Return the (X, Y) coordinate for the center point of the cell that contains the specified text.  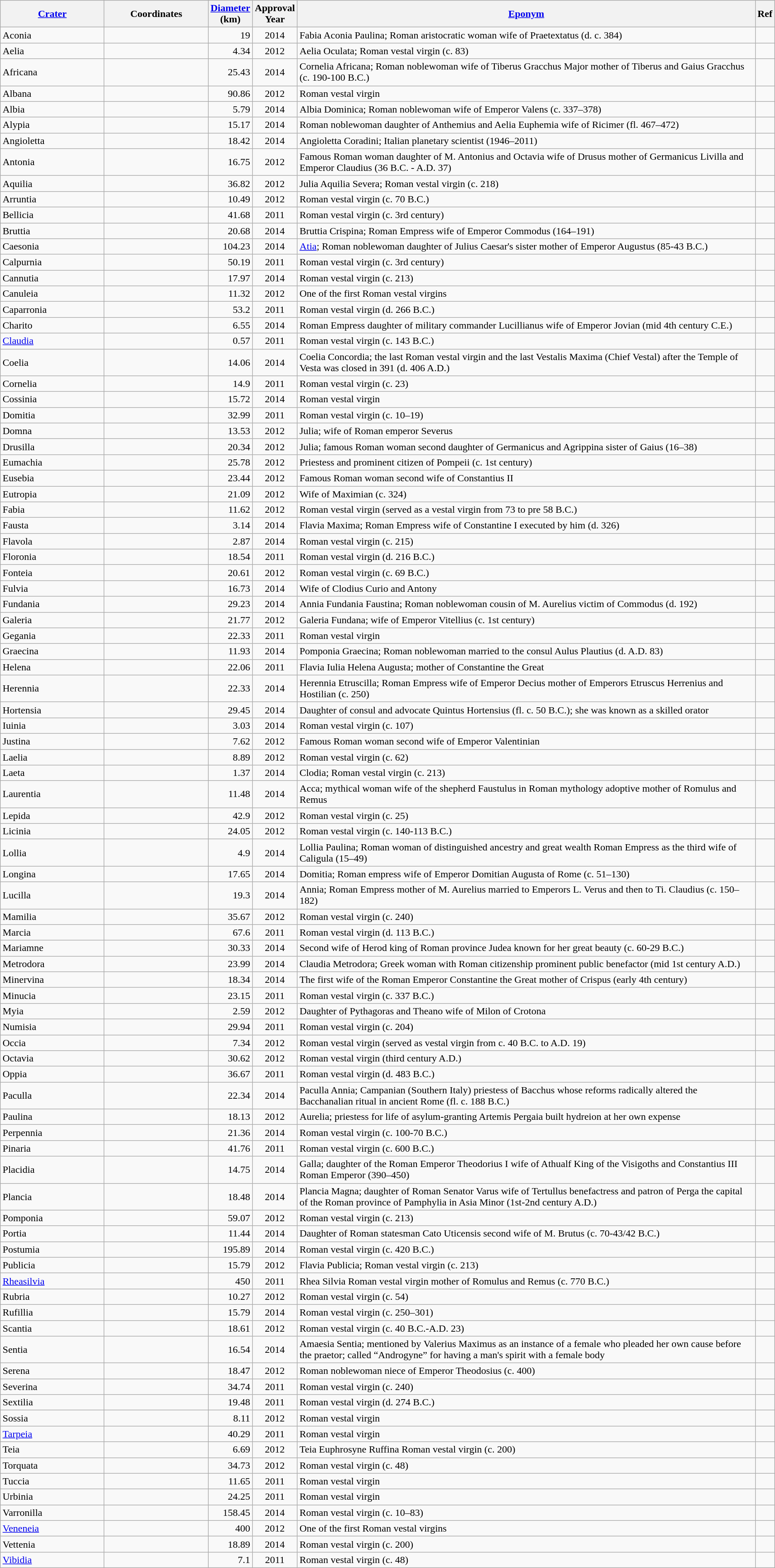
Fabia Aconia Paulina; Roman aristocratic woman wife of Praetextatus (d. c. 384) (526, 35)
42.9 (230, 816)
Roman vestal virgin (c. 100-70 B.C.) (526, 1133)
Daughter of Pythagoras and Theano wife of Milon of Crotona (526, 1011)
36.67 (230, 1074)
Angioletta Coradini; Italian planetary scientist (1946–2011) (526, 141)
24.05 (230, 831)
6.69 (230, 1450)
Pomponia Graecina; Roman noblewoman married to the consul Aulus Plautius (d. A.D. 83) (526, 651)
15.17 (230, 125)
158.45 (230, 1513)
Galeria Fundana; wife of Emperor Vitellius (c. 1st century) (526, 620)
0.57 (230, 341)
4.34 (230, 51)
Roman vestal virgin (d. 483 B.C.) (526, 1074)
7.62 (230, 741)
Roman vestal virgin (d. 266 B.C.) (526, 310)
16.73 (230, 588)
Paulina (52, 1117)
Fonteia (52, 573)
30.33 (230, 948)
20.68 (230, 231)
Caesonia (52, 247)
11.62 (230, 510)
Metrodora (52, 964)
Iuinia (52, 725)
Bellicia (52, 215)
Fundania (52, 604)
Roman vestal virgin (c. 107) (526, 725)
Roman vestal virgin (d. 113 B.C.) (526, 932)
Bruttia Crispina; Roman Empress wife of Emperor Commodus (164–191) (526, 231)
Domitia (52, 415)
10.27 (230, 1297)
Roman vestal virgin (c. 250–301) (526, 1312)
67.6 (230, 932)
Teia (52, 1450)
7.34 (230, 1042)
Daughter of consul and advocate Quintus Hortensius (fl. c. 50 B.C.); she was known as a skilled orator (526, 710)
Coordinates (156, 14)
Octavia (52, 1059)
Alypia (52, 125)
Aelia (52, 51)
Laeta (52, 773)
Aquilia (52, 183)
Torquata (52, 1465)
23.44 (230, 478)
Galeria (52, 620)
Diameter(km) (230, 14)
17.65 (230, 874)
Domitia; Roman empress wife of Emperor Domitian Augusta of Rome (c. 51–130) (526, 874)
29.23 (230, 604)
Roman vestal virgin (c. 337 B.C.) (526, 995)
Portia (52, 1234)
Roman vestal virgin (c. 62) (526, 757)
22.06 (230, 667)
The first wife of the Roman Emperor Constantine the Great mother of Crispus (early 4th century) (526, 980)
23.15 (230, 995)
Pinaria (52, 1148)
Roman vestal virgin (c. 23) (526, 384)
Roman vestal virgin (c. 10–83) (526, 1513)
Galla; daughter of the Roman Emperor Theodorius I wife of Athualf King of the Visigoths and Constantius III Roman Emperor (390–450) (526, 1169)
Roman vestal virgin (third century A.D.) (526, 1059)
Roman vestal virgin (d. 216 B.C.) (526, 557)
Lucilla (52, 896)
14.9 (230, 384)
Roman vestal virgin (c. 420 B.C.) (526, 1249)
Charito (52, 325)
Wife of Maximian (c. 324) (526, 494)
8.89 (230, 757)
18.34 (230, 980)
Roman vestal virgin (c. 143 B.C.) (526, 341)
Severina (52, 1387)
Rheasilvia (52, 1281)
Cornelia Africana; Roman noblewoman wife of Tiberus Gracchus Major mother of Tiberus and Gaius Gracchus (c. 190-100 B.C.) (526, 72)
14.06 (230, 363)
Licinia (52, 831)
16.54 (230, 1350)
Domna (52, 431)
Rufillia (52, 1312)
Flavia Iulia Helena Augusta; mother of Constantine the Great (526, 667)
21.09 (230, 494)
Publicia (52, 1265)
Vibidia (52, 1560)
Laelia (52, 757)
Eumachia (52, 462)
Canuleia (52, 294)
Albia (52, 109)
40.29 (230, 1434)
Mamilia (52, 917)
19.3 (230, 896)
Eponym (526, 14)
20.61 (230, 573)
Clodia; Roman vestal virgin (c. 213) (526, 773)
Fabia (52, 510)
53.2 (230, 310)
Roman noblewoman daughter of Anthemius and Aelia Euphemia wife of Ricimer (fl. 467–472) (526, 125)
Paculla (52, 1096)
Bruttia (52, 231)
Julia Aquilia Severa; Roman vestal virgin (c. 218) (526, 183)
Rhea Silvia Roman vestal virgin mother of Romulus and Remus (c. 770 B.C.) (526, 1281)
17.97 (230, 278)
Longina (52, 874)
Atia; Roman noblewoman daughter of Julius Caesar's sister mother of Emperor Augustus (85-43 B.C.) (526, 247)
Pomponia (52, 1218)
Eutropia (52, 494)
4.9 (230, 852)
2.59 (230, 1011)
Rubria (52, 1297)
Roman noblewoman niece of Emperor Theodosius (c. 400) (526, 1371)
3.14 (230, 526)
Roman vestal virgin (d. 274 B.C.) (526, 1402)
Lollia Paulina; Roman woman of distinguished ancestry and great wealth Roman Empress as the third wife of Caligula (15–49) (526, 852)
25.43 (230, 72)
Claudia Metrodora; Greek woman with Roman citizenship prominent public benefactor (mid 1st century A.D.) (526, 964)
Serena (52, 1371)
Roman vestal virgin (c. 40 B.C.-A.D. 23) (526, 1328)
41.68 (230, 215)
Plancia (52, 1197)
Placidia (52, 1169)
Roman vestal virgin (c. 70 B.C.) (526, 199)
90.86 (230, 94)
Second wife of Herod king of Roman province Judea known for her great beauty (c. 60-29 B.C.) (526, 948)
14.75 (230, 1169)
11.48 (230, 795)
50.19 (230, 262)
Annia; Roman Empress mother of M. Aurelius married to Emperors L. Verus and then to Ti. Claudius (c. 150–182) (526, 896)
Fulvia (52, 588)
Marcia (52, 932)
20.34 (230, 447)
35.67 (230, 917)
18.54 (230, 557)
Tuccia (52, 1481)
Roman vestal virgin (c. 25) (526, 816)
Roman vestal virgin (served as a vestal virgin from 73 to pre 58 B.C.) (526, 510)
Vettenia (52, 1544)
Cornelia (52, 384)
7.1 (230, 1560)
Roman Empress daughter of military commander Lucillianus wife of Emperor Jovian (mid 4th century C.E.) (526, 325)
Caparronia (52, 310)
Annia Fundania Faustina; Roman noblewoman cousin of M. Aurelius victim of Commodus (d. 192) (526, 604)
Africana (52, 72)
Hortensia (52, 710)
Acca; mythical woman wife of the shepherd Faustulus in Roman mythology adoptive mother of Romulus and Remus (526, 795)
Aelia Oculata; Roman vestal virgin (c. 83) (526, 51)
11.93 (230, 651)
Numisia (52, 1027)
Wife of Clodius Curio and Antony (526, 588)
Scantia (52, 1328)
Veneneia (52, 1528)
Herennia (52, 689)
Lepida (52, 816)
Graecina (52, 651)
30.62 (230, 1059)
Roman vestal virgin (c. 140-113 B.C.) (526, 831)
29.45 (230, 710)
Ref (765, 14)
6.55 (230, 325)
Mariamne (52, 948)
Roman vestal virgin (c. 600 B.C.) (526, 1148)
Varronilla (52, 1513)
1.37 (230, 773)
Calpurnia (52, 262)
Roman vestal virgin (served as vestal virgin from c. 40 B.C. to A.D. 19) (526, 1042)
Minucia (52, 995)
Flavola (52, 541)
Postumia (52, 1249)
Albia Dominica; Roman noblewoman wife of Emperor Valens (c. 337–378) (526, 109)
23.99 (230, 964)
Roman vestal virgin (c. 204) (526, 1027)
Famous Roman woman second wife of Emperor Valentinian (526, 741)
400 (230, 1528)
24.25 (230, 1497)
Teia Euphrosyne Ruffina Roman vestal virgin (c. 200) (526, 1450)
18.48 (230, 1197)
21.36 (230, 1133)
Occia (52, 1042)
18.61 (230, 1328)
8.11 (230, 1418)
3.03 (230, 725)
Crater (52, 14)
Minervina (52, 980)
Arruntia (52, 199)
25.78 (230, 462)
59.07 (230, 1218)
41.76 (230, 1148)
2.87 (230, 541)
Julia; wife of Roman emperor Severus (526, 431)
Famous Roman woman second wife of Constantius II (526, 478)
Roman vestal virgin (c. 10–19) (526, 415)
5.79 (230, 109)
Daughter of Roman statesman Cato Uticensis second wife of M. Brutus (c. 70-43/42 B.C.) (526, 1234)
18.42 (230, 141)
Oppia (52, 1074)
Laurentia (52, 795)
18.89 (230, 1544)
Justina (52, 741)
16.75 (230, 162)
Julia; famous Roman woman second daughter of Germanicus and Agrippina sister of Gaius (16–38) (526, 447)
34.74 (230, 1387)
29.94 (230, 1027)
Aurelia; priestess for life of asylum-granting Artemis Pergaia built hydreion at her own expense (526, 1117)
13.53 (230, 431)
ApprovalYear (275, 14)
Drusilla (52, 447)
Roman vestal virgin (c. 54) (526, 1297)
11.44 (230, 1234)
Flavia Publicia; Roman vestal virgin (c. 213) (526, 1265)
21.77 (230, 620)
Cannutia (52, 278)
Flavia Maxima; Roman Empress wife of Constantine I executed by him (d. 326) (526, 526)
Cossinia (52, 399)
36.82 (230, 183)
Sextilia (52, 1402)
Sossia (52, 1418)
Claudia (52, 341)
Roman vestal virgin (c. 200) (526, 1544)
Fausta (52, 526)
Antonia (52, 162)
195.89 (230, 1249)
Priestess and prominent citizen of Pompeii (c. 1st century) (526, 462)
19.48 (230, 1402)
Myia (52, 1011)
34.73 (230, 1465)
Eusebia (52, 478)
Helena (52, 667)
11.32 (230, 294)
Urbinia (52, 1497)
15.72 (230, 399)
32.99 (230, 415)
Roman vestal virgin (c. 69 B.C.) (526, 573)
18.13 (230, 1117)
Angioletta (52, 141)
18.47 (230, 1371)
Floronia (52, 557)
Lollia (52, 852)
Coelia Concordia; the last Roman vestal virgin and the last Vestalis Maxima (Chief Vestal) after the Temple of Vesta was closed in 391 (d. 406 A.D.) (526, 363)
Albana (52, 94)
Aconia (52, 35)
Gegania (52, 636)
Tarpeia (52, 1434)
Famous Roman woman daughter of M. Antonius and Octavia wife of Drusus mother of Germanicus Livilla and Emperor Claudius (36 B.C. - A.D. 37) (526, 162)
450 (230, 1281)
Sentia (52, 1350)
22.34 (230, 1096)
10.49 (230, 199)
Herennia Etruscilla; Roman Empress wife of Emperor Decius mother of Emperors Etruscus Herrenius and Hostilian (c. 250) (526, 689)
Perpennia (52, 1133)
104.23 (230, 247)
Coelia (52, 363)
Roman vestal virgin (c. 215) (526, 541)
11.65 (230, 1481)
19 (230, 35)
